From the cell containing the given text, extract its center point as (x, y) coordinate. 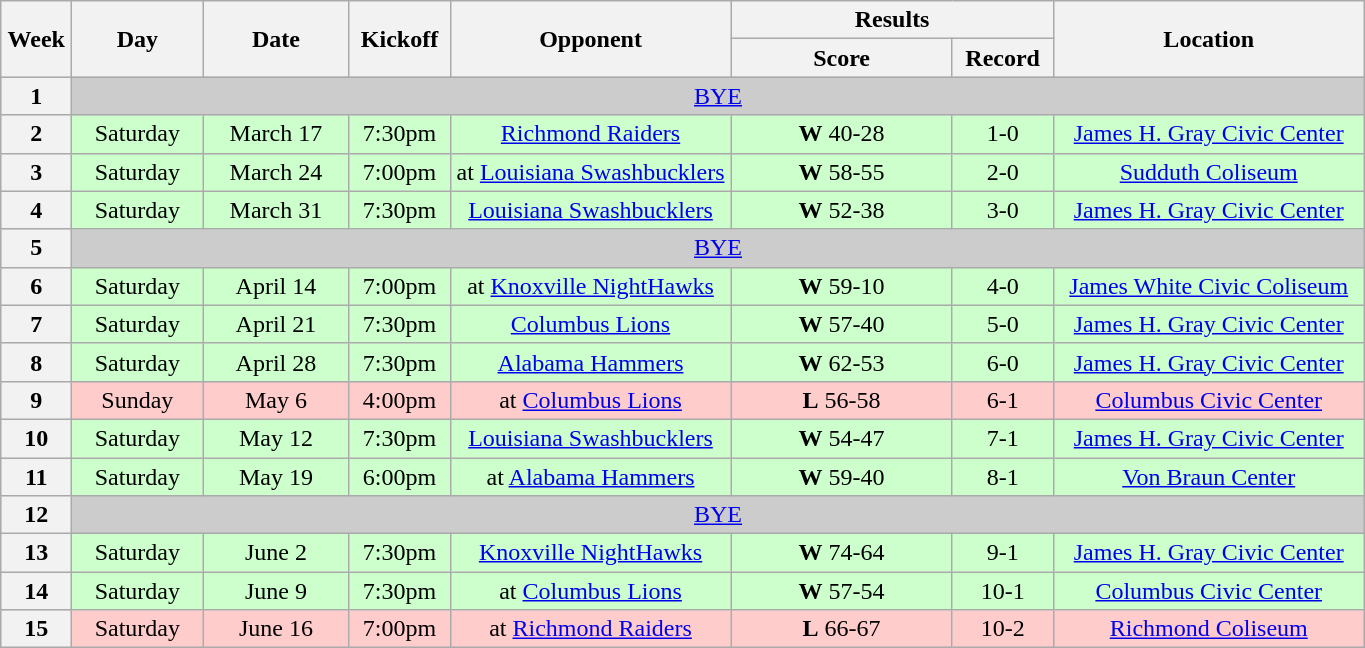
March 31 (276, 210)
April 14 (276, 286)
March 17 (276, 134)
W 54-47 (842, 438)
Knoxville NightHawks (590, 553)
Week (36, 39)
Columbus Lions (590, 324)
12 (36, 515)
8-1 (1002, 477)
James White Civic Coliseum (1208, 286)
Score (842, 58)
Von Braun Center (1208, 477)
10-1 (1002, 591)
W 59-10 (842, 286)
March 24 (276, 172)
11 (36, 477)
Record (1002, 58)
Richmond Raiders (590, 134)
6:00pm (400, 477)
1 (36, 96)
9 (36, 400)
Results (892, 20)
4:00pm (400, 400)
Location (1208, 39)
9-1 (1002, 553)
8 (36, 362)
4 (36, 210)
W 62-53 (842, 362)
at Knoxville NightHawks (590, 286)
4-0 (1002, 286)
May 6 (276, 400)
2-0 (1002, 172)
June 16 (276, 629)
at Richmond Raiders (590, 629)
10-2 (1002, 629)
W 59-40 (842, 477)
April 28 (276, 362)
15 (36, 629)
7-1 (1002, 438)
7 (36, 324)
6 (36, 286)
May 12 (276, 438)
Alabama Hammers (590, 362)
Opponent (590, 39)
L 66-67 (842, 629)
2 (36, 134)
Date (276, 39)
L 56-58 (842, 400)
W 52-38 (842, 210)
at Alabama Hammers (590, 477)
10 (36, 438)
W 74-64 (842, 553)
6-0 (1002, 362)
Sudduth Coliseum (1208, 172)
June 9 (276, 591)
13 (36, 553)
W 57-40 (842, 324)
6-1 (1002, 400)
at Louisiana Swashbucklers (590, 172)
3-0 (1002, 210)
1-0 (1002, 134)
Kickoff (400, 39)
5-0 (1002, 324)
W 40-28 (842, 134)
14 (36, 591)
Sunday (138, 400)
Richmond Coliseum (1208, 629)
June 2 (276, 553)
3 (36, 172)
5 (36, 248)
W 57-54 (842, 591)
W 58-55 (842, 172)
May 19 (276, 477)
April 21 (276, 324)
Day (138, 39)
